Capture the cell that displays the provided text and extract its (x, y) central coordinate. 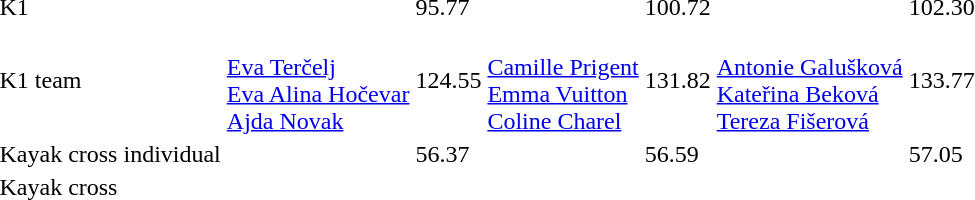
Camille PrigentEmma VuittonColine Charel (563, 80)
56.59 (678, 154)
Antonie GaluškováKateřina BekováTereza Fišerová (810, 80)
56.37 (448, 154)
124.55 (448, 80)
Eva TerčeljEva Alina HočevarAjda Novak (318, 80)
131.82 (678, 80)
